Extract the (X, Y) coordinate from the center of the cell holding the provided text.  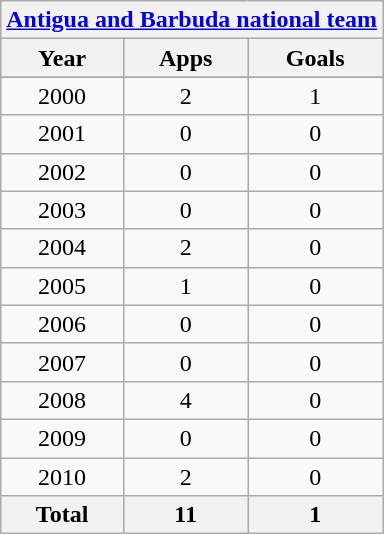
2001 (62, 134)
2009 (62, 438)
11 (185, 515)
2003 (62, 210)
2005 (62, 286)
Apps (185, 58)
2004 (62, 248)
2010 (62, 477)
4 (185, 400)
2008 (62, 400)
Year (62, 58)
2000 (62, 96)
Antigua and Barbuda national team (192, 20)
Total (62, 515)
2007 (62, 362)
2002 (62, 172)
Goals (316, 58)
2006 (62, 324)
